Capture the cell that displays the provided text and extract its (X, Y) central coordinate. 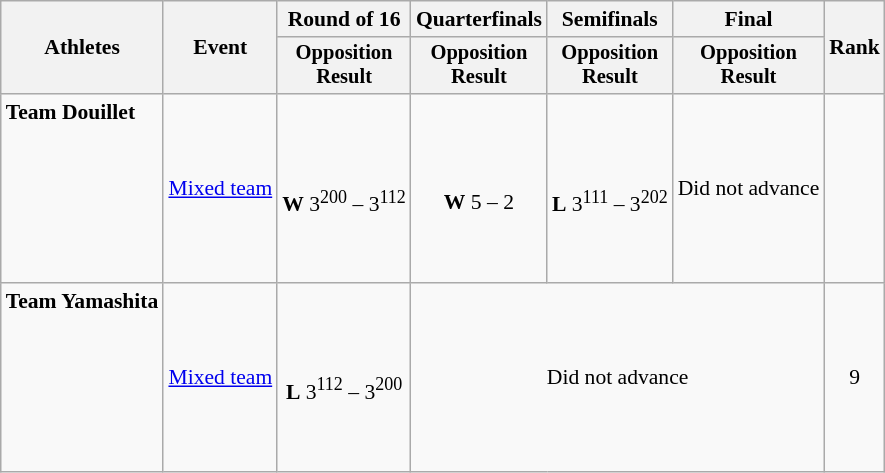
Team Douillet (82, 188)
Rank (854, 48)
Semifinals (610, 19)
Final (749, 19)
L 3111 – 3202 (610, 188)
9 (854, 378)
Round of 16 (344, 19)
Event (220, 48)
W 3200 – 3112 (344, 188)
Team Yamashita (82, 378)
L 3112 – 3200 (344, 378)
Quarterfinals (479, 19)
W 5 – 2 (479, 188)
Athletes (82, 48)
